Determine the (X, Y) coordinate at the center of the cell enclosing the given text.  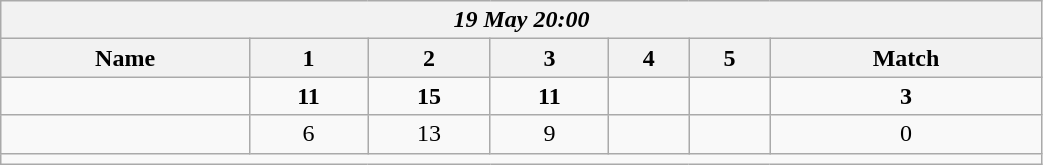
Match (906, 58)
0 (906, 134)
19 May 20:00 (522, 20)
5 (730, 58)
1 (308, 58)
Name (126, 58)
6 (308, 134)
4 (648, 58)
15 (430, 96)
9 (549, 134)
2 (430, 58)
13 (430, 134)
